Scan for the cell matching the given text and deliver its (X, Y) coordinate at center. 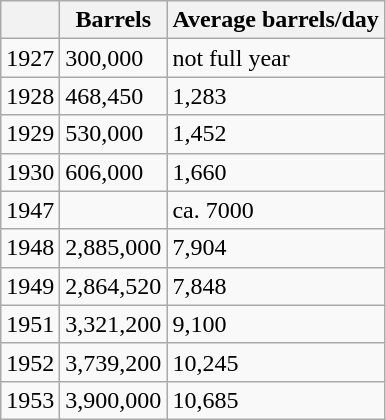
1949 (30, 286)
Average barrels/day (276, 20)
10,685 (276, 400)
not full year (276, 58)
7,904 (276, 248)
3,900,000 (114, 400)
3,739,200 (114, 362)
1953 (30, 400)
2,864,520 (114, 286)
9,100 (276, 324)
606,000 (114, 172)
1929 (30, 134)
300,000 (114, 58)
1927 (30, 58)
ca. 7000 (276, 210)
530,000 (114, 134)
1930 (30, 172)
1,660 (276, 172)
468,450 (114, 96)
1,283 (276, 96)
10,245 (276, 362)
1928 (30, 96)
1952 (30, 362)
3,321,200 (114, 324)
1,452 (276, 134)
1951 (30, 324)
1948 (30, 248)
1947 (30, 210)
Barrels (114, 20)
7,848 (276, 286)
2,885,000 (114, 248)
